Extract the (X, Y) coordinate from the center of the cell holding the provided text.  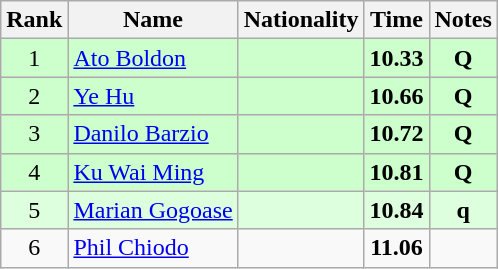
11.06 (396, 248)
Rank (34, 20)
q (463, 210)
10.81 (396, 172)
1 (34, 58)
4 (34, 172)
10.66 (396, 96)
Ato Boldon (153, 58)
Notes (463, 20)
10.33 (396, 58)
6 (34, 248)
Ku Wai Ming (153, 172)
10.72 (396, 134)
Time (396, 20)
Phil Chiodo (153, 248)
2 (34, 96)
Ye Hu (153, 96)
Danilo Barzio (153, 134)
3 (34, 134)
10.84 (396, 210)
5 (34, 210)
Name (153, 20)
Nationality (301, 20)
Marian Gogoase (153, 210)
